Capture the cell that displays the provided text and extract its [x, y] central coordinate. 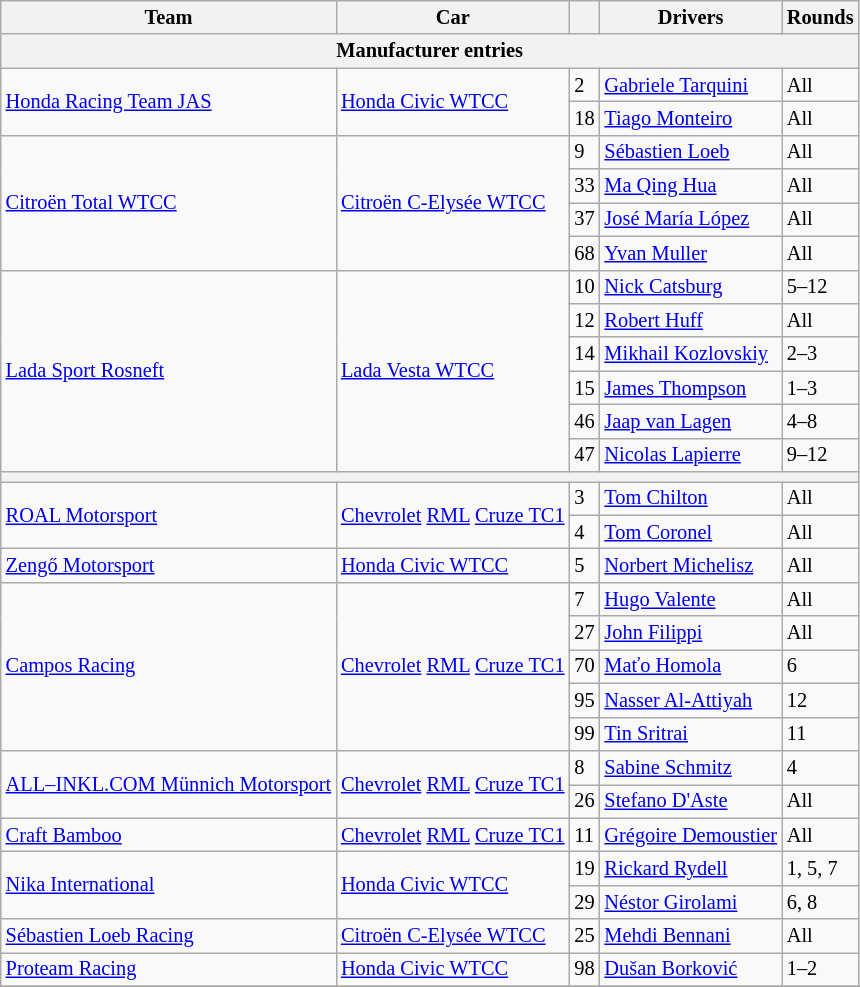
29 [584, 902]
1, 5, 7 [820, 868]
Yvan Muller [691, 253]
33 [584, 186]
Ma Qing Hua [691, 186]
Mehdi Bennani [691, 936]
Rickard Rydell [691, 868]
Drivers [691, 17]
6, 8 [820, 902]
Car [452, 17]
Norbert Michelisz [691, 565]
Néstor Girolami [691, 902]
Tom Coronel [691, 532]
Tin Sritrai [691, 734]
John Filippi [691, 633]
14 [584, 354]
Hugo Valente [691, 599]
Grégoire Demoustier [691, 835]
9 [584, 152]
Mikhail Kozlovskiy [691, 354]
98 [584, 969]
ROAL Motorsport [168, 514]
27 [584, 633]
Campos Racing [168, 666]
Sébastien Loeb [691, 152]
9–12 [820, 455]
Honda Racing Team JAS [168, 102]
47 [584, 455]
1–3 [820, 388]
José María López [691, 219]
Nasser Al-Attiyah [691, 700]
James Thompson [691, 388]
Tom Chilton [691, 498]
5–12 [820, 287]
19 [584, 868]
2–3 [820, 354]
26 [584, 801]
Nicolas Lapierre [691, 455]
Gabriele Tarquini [691, 85]
Craft Bamboo [168, 835]
99 [584, 734]
Zengő Motorsport [168, 565]
Nika International [168, 884]
4–8 [820, 421]
70 [584, 666]
5 [584, 565]
1–2 [820, 969]
Team [168, 17]
10 [584, 287]
3 [584, 498]
6 [820, 666]
46 [584, 421]
Stefano D'Aste [691, 801]
37 [584, 219]
Lada Vesta WTCC [452, 371]
95 [584, 700]
Proteam Racing [168, 969]
25 [584, 936]
Robert Huff [691, 320]
Citroën Total WTCC [168, 202]
Sabine Schmitz [691, 767]
Rounds [820, 17]
Tiago Monteiro [691, 118]
18 [584, 118]
ALL–INKL.COM Münnich Motorsport [168, 784]
Sébastien Loeb Racing [168, 936]
Jaap van Lagen [691, 421]
Lada Sport Rosneft [168, 371]
Maťo Homola [691, 666]
7 [584, 599]
Nick Catsburg [691, 287]
Dušan Borković [691, 969]
15 [584, 388]
2 [584, 85]
8 [584, 767]
68 [584, 253]
Manufacturer entries [430, 51]
